Provide the (x, y) coordinate of the cell's center where the given text is located.  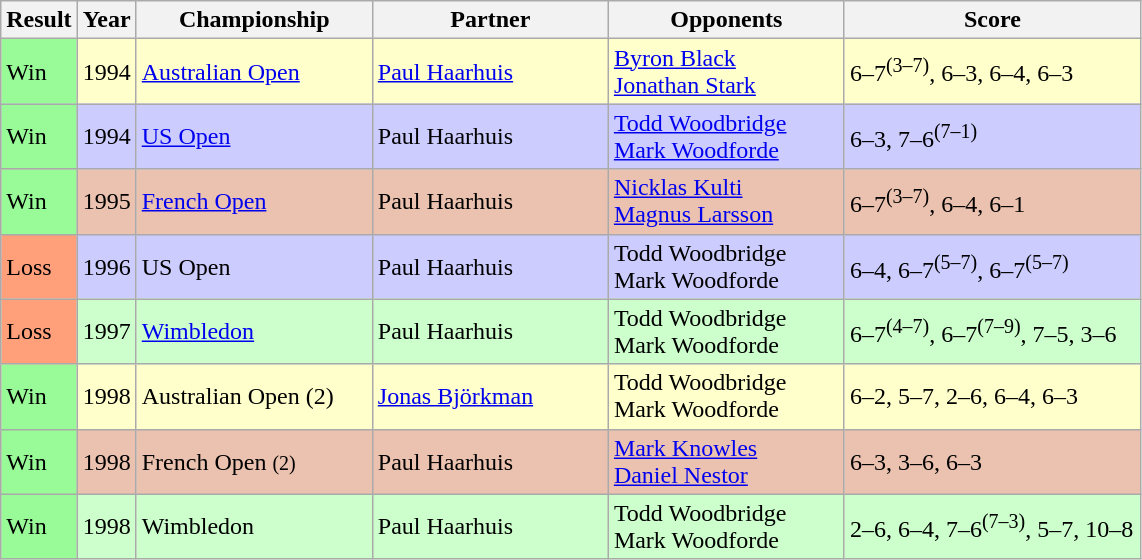
Nicklas Kulti Magnus Larsson (726, 202)
1997 (106, 332)
Byron Black Jonathan Stark (726, 72)
6–3, 3–6, 6–3 (992, 462)
Score (992, 20)
Jonas Björkman (490, 396)
Partner (490, 20)
Result (39, 20)
6–4, 6–7(5–7), 6–7(5–7) (992, 266)
French Open (254, 202)
1995 (106, 202)
Championship (254, 20)
6–7(3–7), 6–3, 6–4, 6–3 (992, 72)
Year (106, 20)
6–7(3–7), 6–4, 6–1 (992, 202)
1996 (106, 266)
Australian Open (2) (254, 396)
Australian Open (254, 72)
6–3, 7–6(7–1) (992, 136)
Opponents (726, 20)
6–2, 5–7, 2–6, 6–4, 6–3 (992, 396)
6–7(4–7), 6–7(7–9), 7–5, 3–6 (992, 332)
French Open (2) (254, 462)
2–6, 6–4, 7–6(7–3), 5–7, 10–8 (992, 526)
Mark Knowles Daniel Nestor (726, 462)
